Pinpoint the cell where the given text exists, returning its [X, Y] midpoint coordinate. 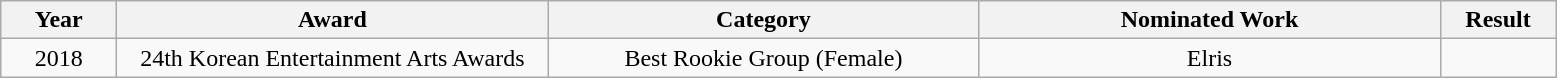
Result [1498, 20]
24th Korean Entertainment Arts Awards [332, 58]
Category [764, 20]
Year [59, 20]
2018 [59, 58]
Best Rookie Group (Female) [764, 58]
Elris [1210, 58]
Award [332, 20]
Nominated Work [1210, 20]
